Output the [x, y] coordinate of the center of the cell containing the given text.  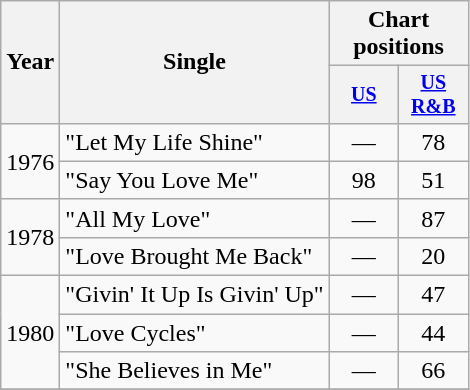
1978 [30, 237]
"Love Brought Me Back" [194, 256]
US [364, 94]
20 [434, 256]
44 [434, 333]
USR&B [434, 94]
98 [364, 180]
"Givin' It Up Is Givin' Up" [194, 295]
1980 [30, 333]
Single [194, 62]
"All My Love" [194, 218]
78 [434, 142]
"Say You Love Me" [194, 180]
Year [30, 62]
66 [434, 371]
"Love Cycles" [194, 333]
51 [434, 180]
"Let My Life Shine" [194, 142]
87 [434, 218]
Chart positions [398, 34]
1976 [30, 161]
"She Believes in Me" [194, 371]
47 [434, 295]
